Pinpoint the cell where the given text exists, returning its [X, Y] midpoint coordinate. 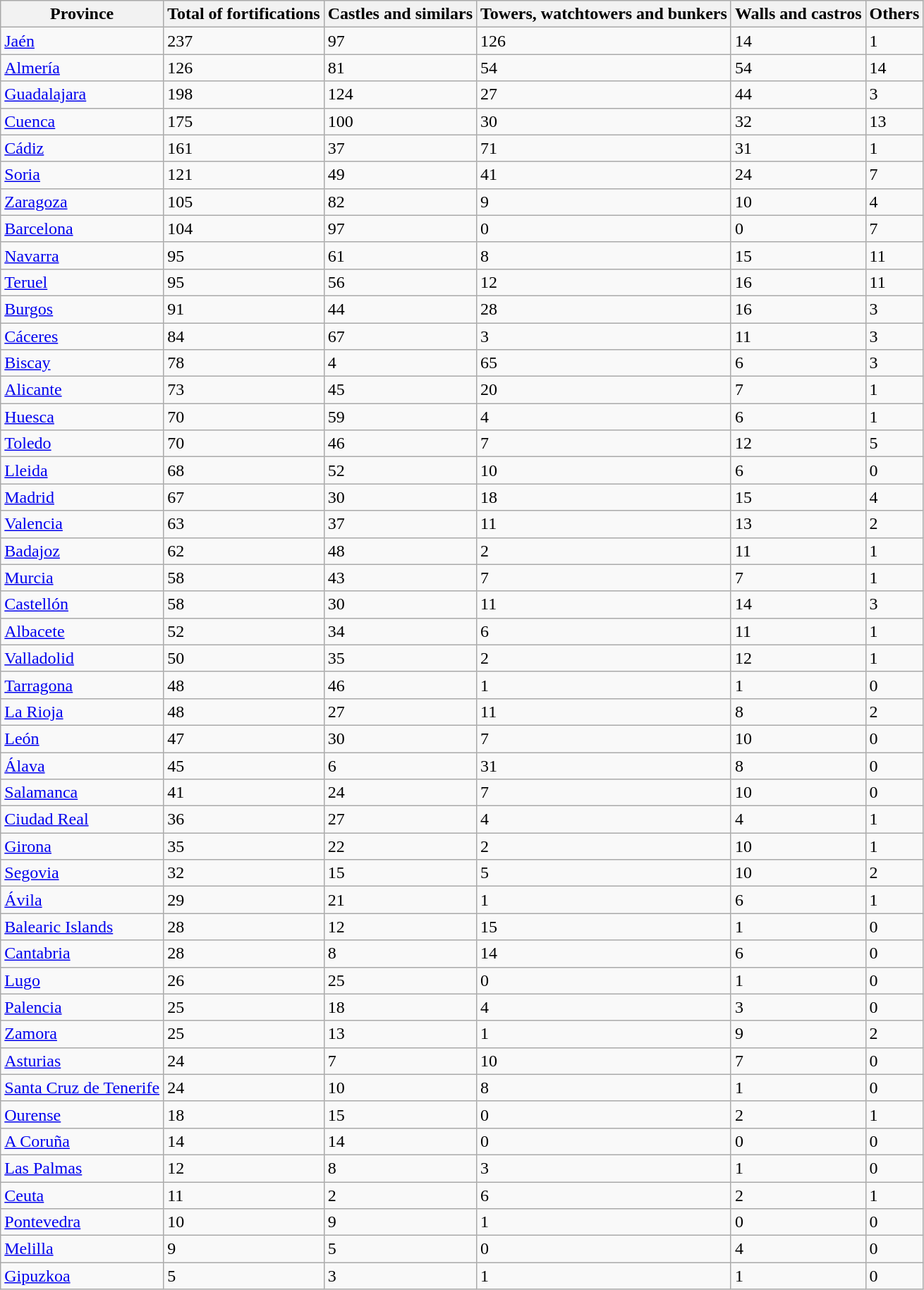
Towers, watchtowers and bunkers [604, 14]
68 [244, 470]
Santa Cruz de Tenerife [82, 1088]
Ceuta [82, 1195]
62 [244, 551]
Álava [82, 765]
Jaén [82, 41]
104 [244, 229]
Valladolid [82, 658]
61 [400, 255]
Madrid [82, 497]
50 [244, 658]
105 [244, 202]
Las Palmas [82, 1168]
Ciudad Real [82, 820]
Cádiz [82, 148]
237 [244, 41]
65 [604, 363]
Lugo [82, 980]
Walls and castros [798, 14]
84 [244, 336]
Albacete [82, 631]
71 [604, 148]
20 [604, 390]
Guadalajara [82, 95]
22 [400, 846]
26 [244, 980]
Castellón [82, 604]
Asturias [82, 1061]
Province [82, 14]
Navarra [82, 255]
Tarragona [82, 685]
124 [400, 95]
59 [400, 417]
Salamanca [82, 793]
21 [400, 900]
161 [244, 148]
82 [400, 202]
Burgos [82, 309]
Cantabria [82, 954]
Ávila [82, 900]
63 [244, 524]
Huesca [82, 417]
Biscay [82, 363]
34 [400, 631]
Total of fortifications [244, 14]
100 [400, 121]
Others [894, 14]
Palencia [82, 1007]
Ourense [82, 1114]
121 [244, 175]
81 [400, 68]
198 [244, 95]
Segovia [82, 873]
47 [244, 738]
43 [400, 578]
León [82, 738]
Teruel [82, 282]
78 [244, 363]
Zaragoza [82, 202]
49 [400, 175]
91 [244, 309]
Soria [82, 175]
Murcia [82, 578]
36 [244, 820]
Toledo [82, 444]
Balearic Islands [82, 927]
73 [244, 390]
Almería [82, 68]
Badajoz [82, 551]
Cáceres [82, 336]
175 [244, 121]
Valencia [82, 524]
Melilla [82, 1249]
A Coruña [82, 1141]
56 [400, 282]
Lleida [82, 470]
Pontevedra [82, 1222]
Alicante [82, 390]
Girona [82, 846]
La Rioja [82, 712]
Zamora [82, 1034]
Cuenca [82, 121]
Barcelona [82, 229]
Castles and similars [400, 14]
Gipuzkoa [82, 1276]
29 [244, 900]
